Find where the given text appears and provide that cell's center as [X, Y] coordinate. 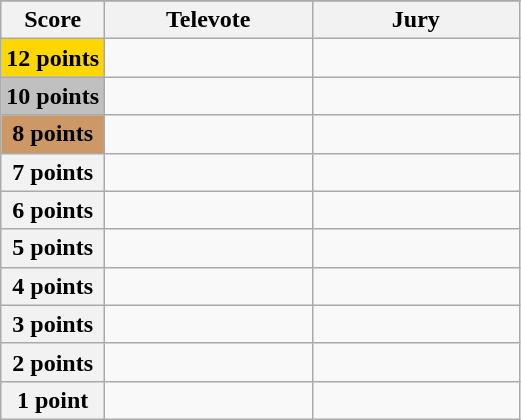
6 points [53, 210]
1 point [53, 400]
12 points [53, 58]
4 points [53, 286]
Televote [209, 20]
3 points [53, 324]
10 points [53, 96]
Jury [416, 20]
5 points [53, 248]
7 points [53, 172]
Score [53, 20]
8 points [53, 134]
2 points [53, 362]
